Return the [X, Y] coordinate for the center point of the cell that contains the specified text.  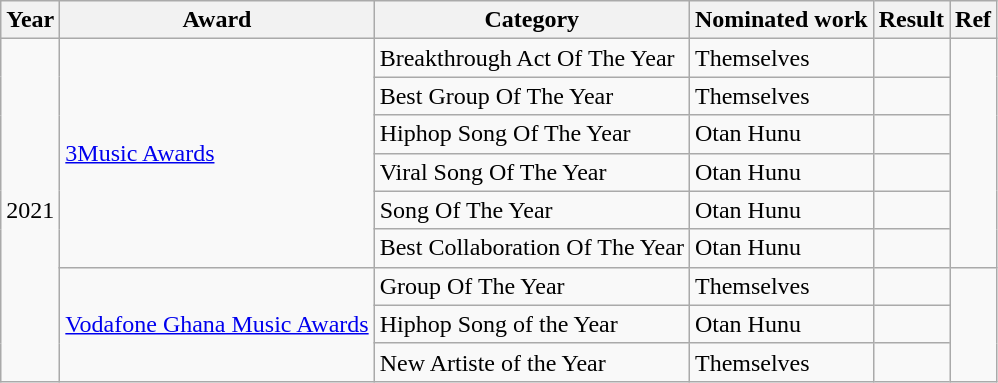
Best Group Of The Year [532, 96]
Year [30, 20]
Best Collaboration Of The Year [532, 248]
3Music Awards [217, 153]
Result [911, 20]
Group Of The Year [532, 286]
Hiphop Song of the Year [532, 324]
2021 [30, 210]
Ref [974, 20]
Category [532, 20]
Viral Song Of The Year [532, 172]
Breakthrough Act Of The Year [532, 58]
New Artiste of the Year [532, 362]
Song Of The Year [532, 210]
Award [217, 20]
Hiphop Song Of The Year [532, 134]
Nominated work [781, 20]
Vodafone Ghana Music Awards [217, 324]
